Scan for the cell matching the given text and deliver its (X, Y) coordinate at center. 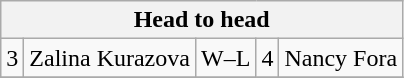
Nancy Fora (341, 58)
4 (268, 58)
W–L (225, 58)
Zalina Kurazova (110, 58)
3 (12, 58)
Head to head (202, 20)
